From the cell containing the given text, extract its center point as (X, Y) coordinate. 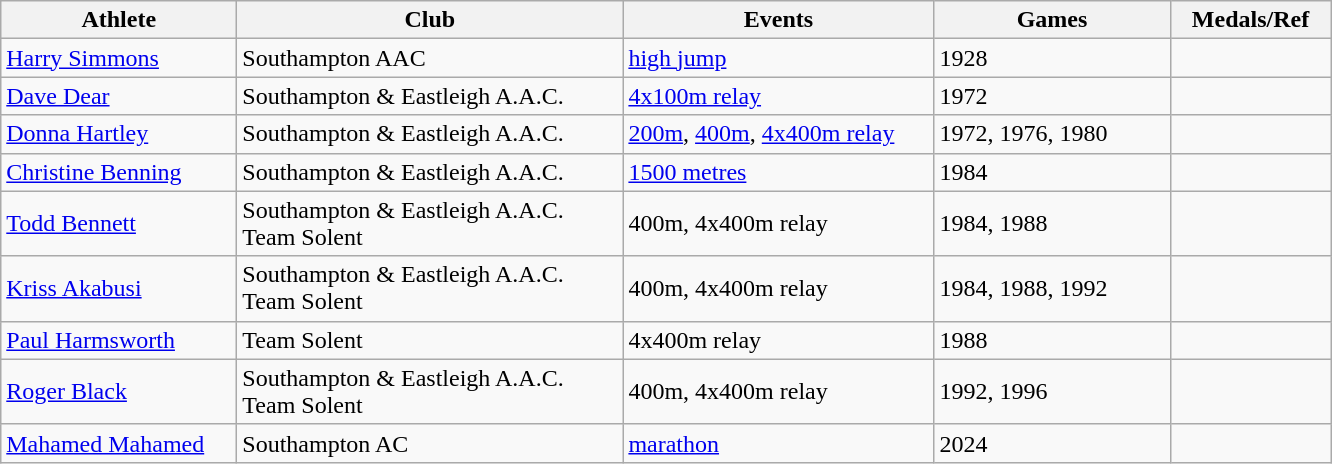
1500 metres (778, 172)
Paul Harmsworth (119, 340)
4x100m relay (778, 96)
Roger Black (119, 392)
high jump (778, 58)
Harry Simmons (119, 58)
4x400m relay (778, 340)
Games (1052, 20)
Mahamed Mahamed (119, 443)
1984, 1988 (1052, 224)
2024 (1052, 443)
Team Solent (430, 340)
Club (430, 20)
Events (778, 20)
1984 (1052, 172)
marathon (778, 443)
1992, 1996 (1052, 392)
Dave Dear (119, 96)
Southampton AAC (430, 58)
Southampton AC (430, 443)
1928 (1052, 58)
Christine Benning (119, 172)
1972 (1052, 96)
Donna Hartley (119, 134)
1984, 1988, 1992 (1052, 288)
Medals/Ref (1250, 20)
Todd Bennett (119, 224)
1988 (1052, 340)
1972, 1976, 1980 (1052, 134)
Athlete (119, 20)
200m, 400m, 4x400m relay (778, 134)
Kriss Akabusi (119, 288)
